Scan for the cell matching the given text and deliver its (X, Y) coordinate at center. 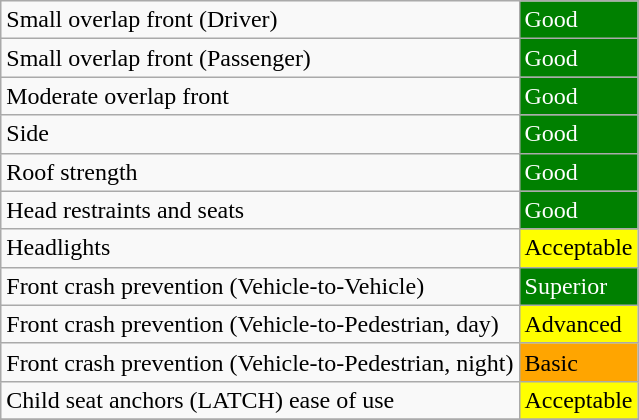
Small overlap front (Passenger) (260, 58)
Head restraints and seats (260, 210)
Front crash prevention (Vehicle-to-Vehicle) (260, 286)
Moderate overlap front (260, 96)
Small overlap front (Driver) (260, 20)
Advanced (578, 324)
Headlights (260, 248)
Front crash prevention (Vehicle-to-Pedestrian, night) (260, 362)
Basic (578, 362)
Roof strength (260, 172)
Side (260, 134)
Superior (578, 286)
Front crash prevention (Vehicle-to-Pedestrian, day) (260, 324)
Child seat anchors (LATCH) ease of use (260, 400)
